Locate the cell with the specified text and output its [X, Y] center coordinate. 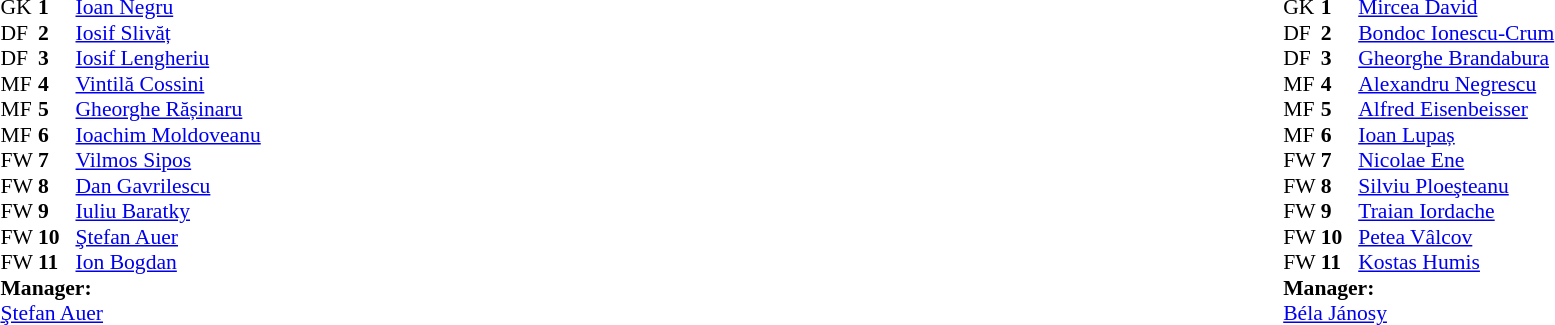
Nicolae Ene [1456, 161]
Iosif Slivăț [168, 33]
Alexandru Negrescu [1456, 84]
Traian Iordache [1456, 211]
Gheorghe Brandabura [1456, 59]
Petea Vâlcov [1456, 237]
Vilmos Sipos [168, 161]
Iuliu Baratky [168, 211]
Iosif Lengheriu [168, 59]
Gheorghe Rășinaru [168, 109]
Bondoc Ionescu-Crum [1456, 33]
Kostas Humis [1456, 263]
Alfred Eisenbeisser [1456, 109]
Ioachim Moldoveanu [168, 135]
Ioan Lupaș [1456, 135]
Vintilă Cossini [168, 84]
Dan Gavrilescu [168, 186]
Silviu Ploeşteanu [1456, 186]
Ion Bogdan [168, 263]
Ştefan Auer [168, 237]
